For the text-containing cell, return its midpoint in [x, y] coordinate format. 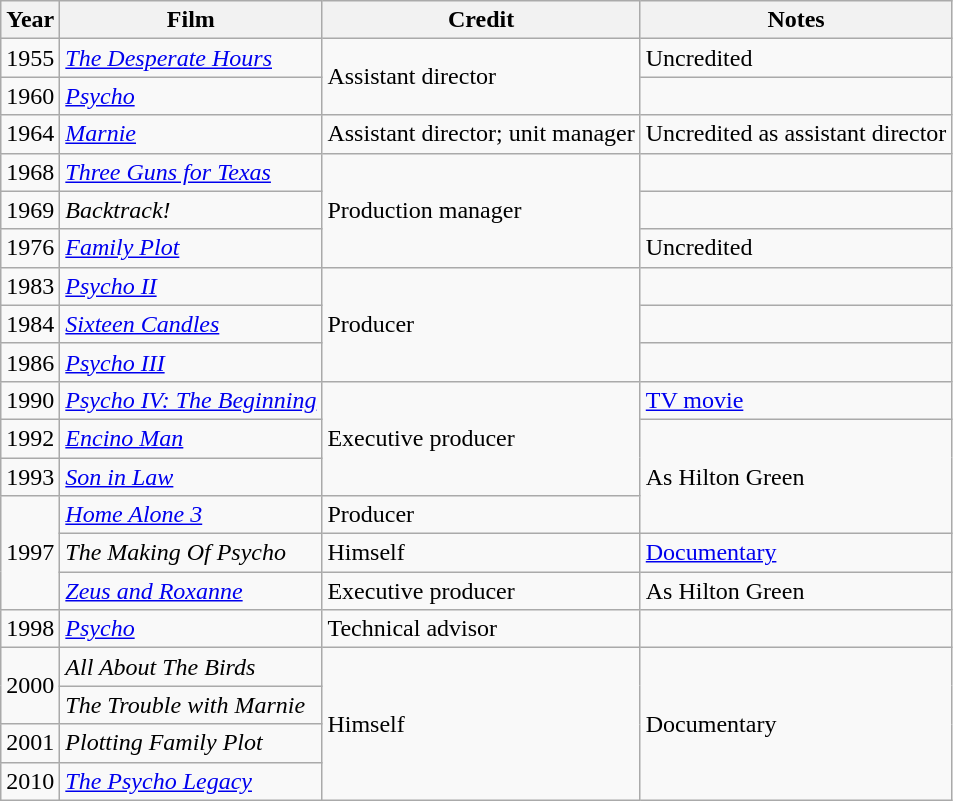
Production manager [481, 210]
Credit [481, 20]
The Desperate Hours [191, 58]
The Making Of Psycho [191, 553]
Sixteen Candles [191, 324]
Assistant director; unit manager [481, 134]
Marnie [191, 134]
Zeus and Roxanne [191, 591]
Technical advisor [481, 629]
Uncredited as assistant director [796, 134]
1993 [30, 477]
Film [191, 20]
Three Guns for Texas [191, 172]
Psycho II [191, 286]
Encino Man [191, 438]
1960 [30, 96]
1964 [30, 134]
1997 [30, 553]
1990 [30, 400]
1955 [30, 58]
Assistant director [481, 77]
2000 [30, 686]
2001 [30, 743]
Home Alone 3 [191, 515]
1983 [30, 286]
1984 [30, 324]
All About The Birds [191, 667]
2010 [30, 781]
The Trouble with Marnie [191, 705]
TV movie [796, 400]
1992 [30, 438]
Psycho III [191, 362]
The Psycho Legacy [191, 781]
1998 [30, 629]
Backtrack! [191, 210]
1976 [30, 248]
1969 [30, 210]
Plotting Family Plot [191, 743]
Son in Law [191, 477]
Notes [796, 20]
1986 [30, 362]
1968 [30, 172]
Year [30, 20]
Psycho IV: The Beginning [191, 400]
Family Plot [191, 248]
